Locate the cell with the specified text and output its (x, y) center coordinate. 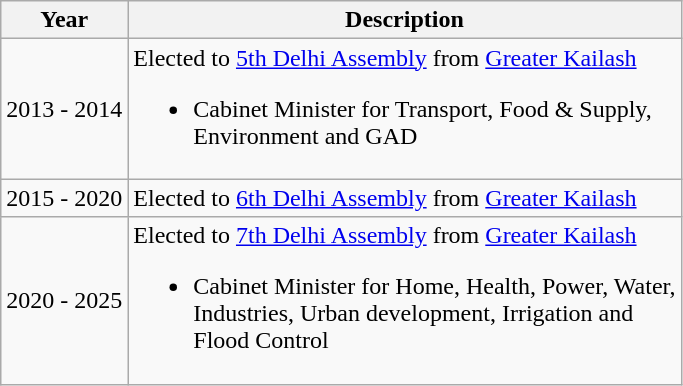
2020 - 2025 (64, 300)
2015 - 2020 (64, 198)
Elected to 5th Delhi Assembly from Greater KailashCabinet Minister for Transport, Food & Supply, Environment and GAD (404, 109)
Description (404, 20)
2013 - 2014 (64, 109)
Elected to 6th Delhi Assembly from Greater Kailash (404, 198)
Year (64, 20)
